Find where the given text appears and provide that cell's center as [x, y] coordinate. 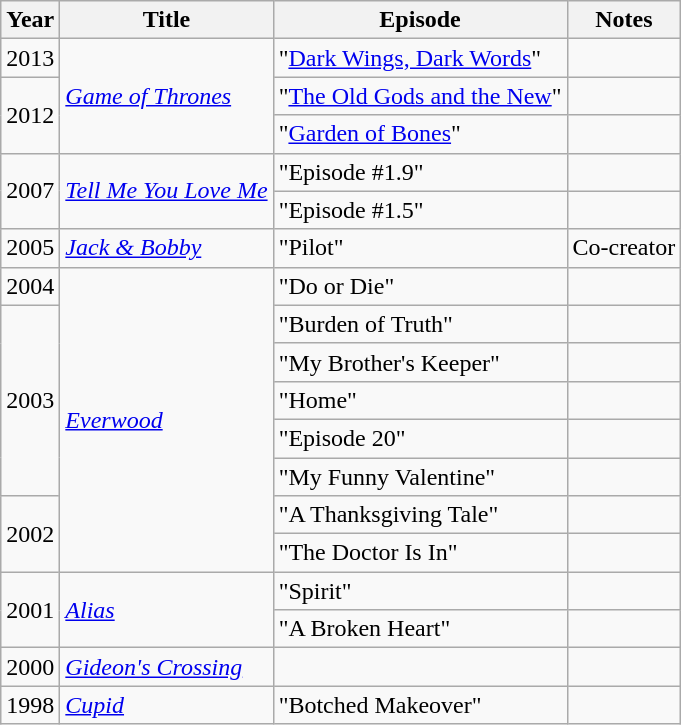
2005 [30, 248]
"Garden of Bones" [420, 134]
"Spirit" [420, 591]
"The Old Gods and the New" [420, 96]
Episode [420, 20]
2012 [30, 115]
Tell Me You Love Me [166, 191]
2000 [30, 667]
"Episode #1.9" [420, 172]
"A Broken Heart" [420, 629]
"The Doctor Is In" [420, 553]
Gideon's Crossing [166, 667]
2004 [30, 286]
Cupid [166, 705]
"My Brother's Keeper" [420, 362]
"Botched Makeover" [420, 705]
Jack & Bobby [166, 248]
"Burden of Truth" [420, 324]
"Episode #1.5" [420, 210]
"Dark Wings, Dark Words" [420, 58]
"A Thanksgiving Tale" [420, 515]
2002 [30, 534]
Year [30, 20]
"Pilot" [420, 248]
2007 [30, 191]
Notes [624, 20]
2013 [30, 58]
2001 [30, 610]
1998 [30, 705]
"Episode 20" [420, 438]
Alias [166, 610]
"Do or Die" [420, 286]
2003 [30, 400]
"My Funny Valentine" [420, 477]
Everwood [166, 419]
Co-creator [624, 248]
"Home" [420, 400]
Title [166, 20]
Game of Thrones [166, 96]
